Locate the cell with the specified text and output its [x, y] center coordinate. 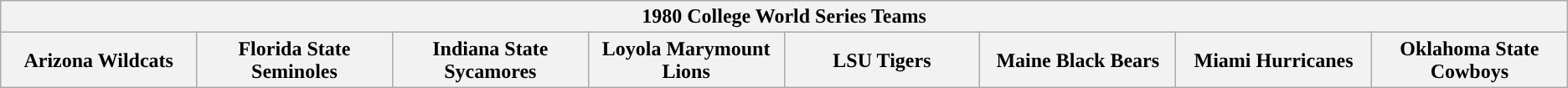
LSU Tigers [882, 60]
Arizona Wildcats [99, 60]
1980 College World Series Teams [784, 17]
Maine Black Bears [1078, 60]
Indiana State Sycamores [490, 60]
Oklahoma State Cowboys [1469, 60]
Florida State Seminoles [295, 60]
Loyola Marymount Lions [686, 60]
Miami Hurricanes [1274, 60]
